From the cell containing the given text, extract its center point as (x, y) coordinate. 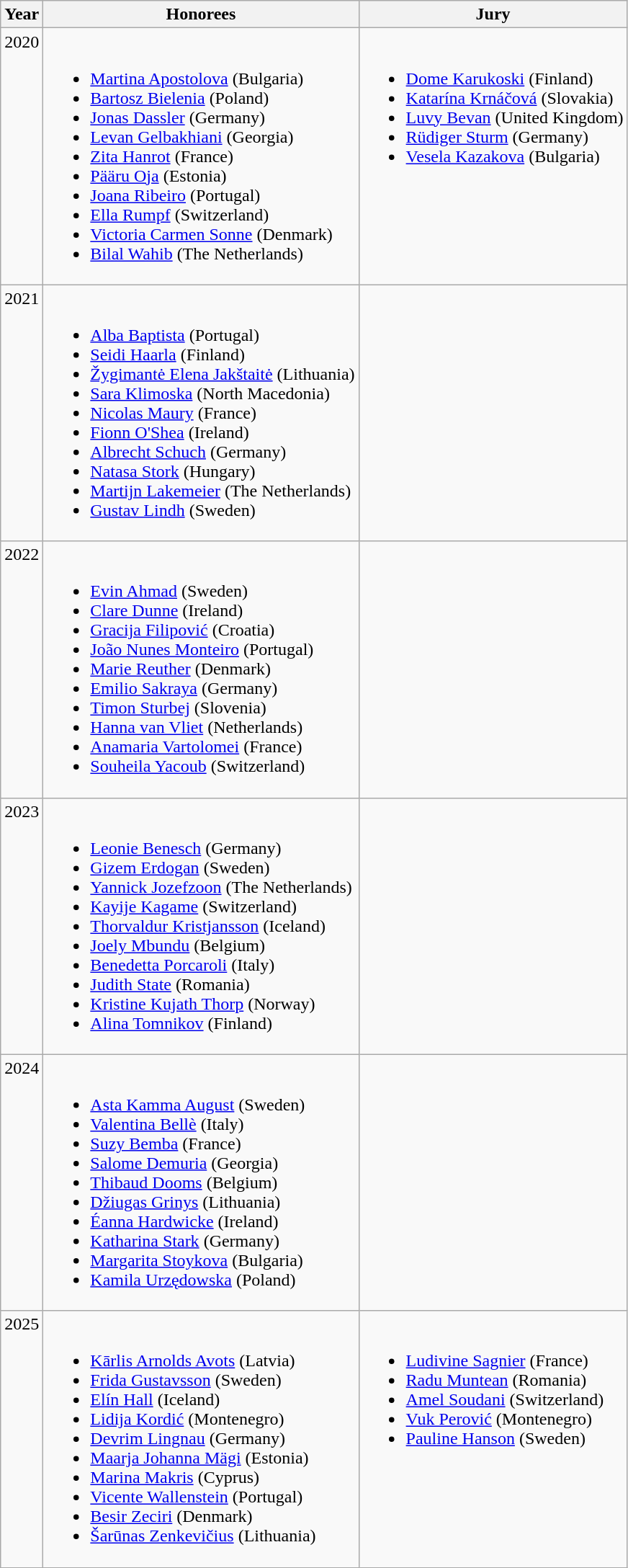
Honorees (201, 14)
2025 (22, 1439)
2021 (22, 413)
2022 (22, 669)
Dome Karukoski (Finland)Katarína Krnáčová (Slovakia)Luvy Bevan (United Kingdom)Rüdiger Sturm (Germany)Vesela Kazakova (Bulgaria) (493, 156)
2023 (22, 926)
2020 (22, 156)
Year (22, 14)
Ludivine Sagnier (France)Radu Muntean (Romania)Amel Soudani (Switzerland)Vuk Perović (Montenegro)Pauline Hanson (Sweden) (493, 1439)
2024 (22, 1182)
Jury (493, 14)
